Extract the (X, Y) coordinate from the center of the cell holding the provided text.  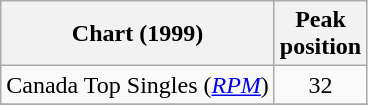
32 (320, 85)
Canada Top Singles (RPM) (138, 85)
Peakposition (320, 34)
Chart (1999) (138, 34)
